Output the (X, Y) coordinate of the center of the cell containing the given text.  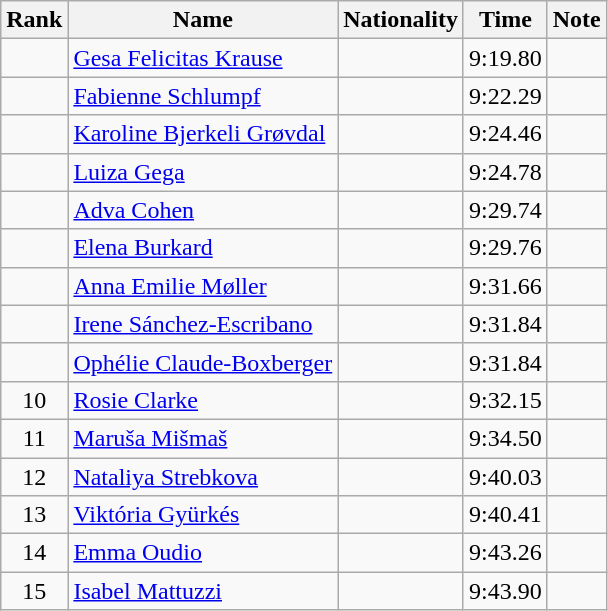
Gesa Felicitas Krause (203, 58)
Nataliya Strebkova (203, 477)
12 (34, 477)
Luiza Gega (203, 172)
9:19.80 (505, 58)
Note (576, 20)
9:34.50 (505, 438)
Elena Burkard (203, 248)
9:29.76 (505, 248)
11 (34, 438)
9:31.66 (505, 286)
Nationality (401, 20)
14 (34, 553)
Rank (34, 20)
Ophélie Claude-Boxberger (203, 362)
9:24.78 (505, 172)
9:43.26 (505, 553)
Viktória Gyürkés (203, 515)
9:22.29 (505, 96)
9:24.46 (505, 134)
Maruša Mišmaš (203, 438)
Name (203, 20)
Karoline Bjerkeli Grøvdal (203, 134)
9:43.90 (505, 591)
Time (505, 20)
Isabel Mattuzzi (203, 591)
9:40.03 (505, 477)
Irene Sánchez-Escribano (203, 324)
9:29.74 (505, 210)
10 (34, 400)
Fabienne Schlumpf (203, 96)
15 (34, 591)
Emma Oudio (203, 553)
13 (34, 515)
9:32.15 (505, 400)
Adva Cohen (203, 210)
Anna Emilie Møller (203, 286)
Rosie Clarke (203, 400)
9:40.41 (505, 515)
